From the cell containing the given text, extract its center point as (x, y) coordinate. 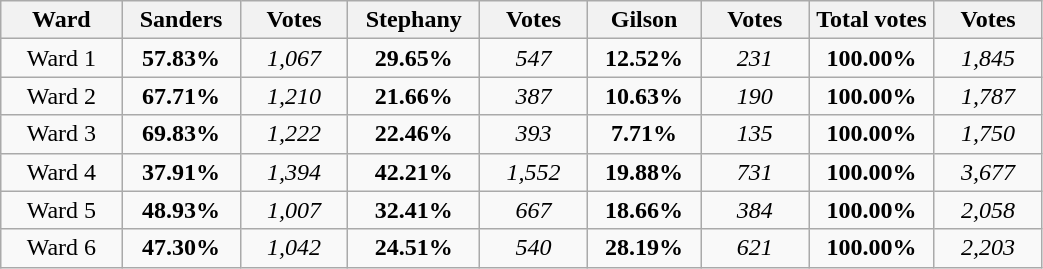
Ward 2 (62, 96)
Stephany (414, 20)
12.52% (644, 58)
1,222 (294, 134)
135 (755, 134)
1,845 (988, 58)
621 (755, 248)
18.66% (644, 210)
2,203 (988, 248)
28.19% (644, 248)
540 (534, 248)
393 (534, 134)
Ward (62, 20)
Ward 1 (62, 58)
29.65% (414, 58)
24.51% (414, 248)
Gilson (644, 20)
37.91% (181, 172)
19.88% (644, 172)
48.93% (181, 210)
67.71% (181, 96)
2,058 (988, 210)
1,067 (294, 58)
69.83% (181, 134)
1,552 (534, 172)
7.71% (644, 134)
190 (755, 96)
22.46% (414, 134)
387 (534, 96)
1,042 (294, 248)
1,787 (988, 96)
1,210 (294, 96)
32.41% (414, 210)
Ward 4 (62, 172)
42.21% (414, 172)
231 (755, 58)
Total votes (872, 20)
Ward 6 (62, 248)
10.63% (644, 96)
Ward 5 (62, 210)
Ward 3 (62, 134)
731 (755, 172)
3,677 (988, 172)
1,007 (294, 210)
57.83% (181, 58)
667 (534, 210)
21.66% (414, 96)
47.30% (181, 248)
547 (534, 58)
1,750 (988, 134)
Sanders (181, 20)
384 (755, 210)
1,394 (294, 172)
